Determine the [X, Y] coordinate at the center of the cell enclosing the given text.  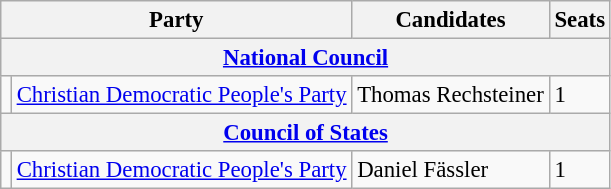
Seats [580, 20]
National Council [306, 58]
Thomas Rechsteiner [450, 95]
Party [176, 20]
Daniel Fässler [450, 170]
Candidates [450, 20]
Council of States [306, 133]
